Detect which cell encompasses the target text, then output its [x, y] center coordinate. 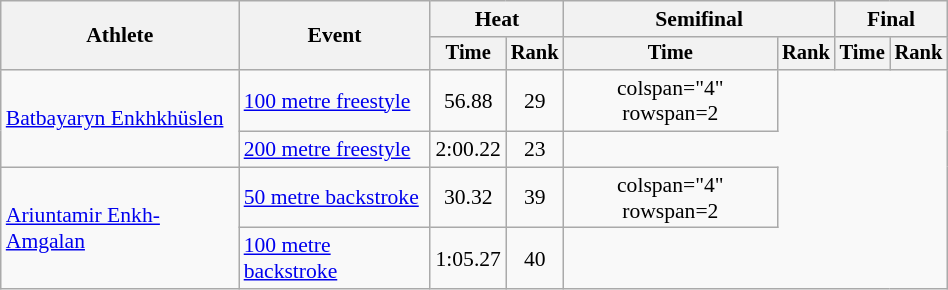
Heat [496, 19]
39 [535, 198]
40 [535, 258]
Semifinal [700, 19]
29 [535, 100]
Batbayaryn Enkhkhüslen [120, 118]
23 [535, 150]
Event [335, 36]
Ariuntamir Enkh-Amgalan [120, 228]
30.32 [468, 198]
100 metre backstroke [335, 258]
100 metre freestyle [335, 100]
Final [892, 19]
50 metre backstroke [335, 198]
200 metre freestyle [335, 150]
Athlete [120, 36]
2:00.22 [468, 150]
56.88 [468, 100]
1:05.27 [468, 258]
